Scan for the cell matching the given text and deliver its (x, y) coordinate at center. 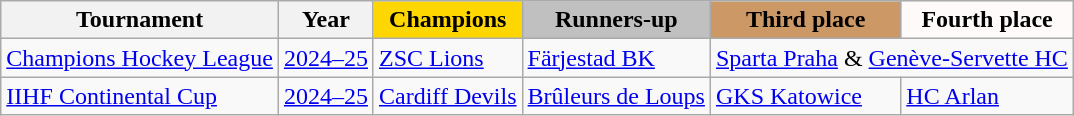
Fourth place (988, 20)
Färjestad BK (616, 58)
Year (326, 20)
Sparta Praha & Genève-Servette HC (892, 58)
Third place (805, 20)
Brûleurs de Loups (616, 96)
IIHF Continental Cup (140, 96)
Cardiff Devils (448, 96)
Runners-up (616, 20)
HC Arlan (988, 96)
Champions Hockey League (140, 58)
GKS Katowice (805, 96)
ZSC Lions (448, 58)
Champions (448, 20)
Tournament (140, 20)
